Capture the cell that displays the provided text and extract its (X, Y) central coordinate. 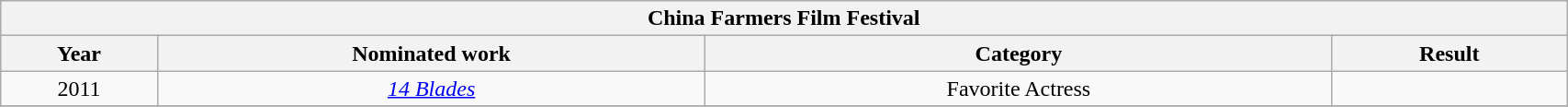
Nominated work (432, 53)
2011 (79, 89)
China Farmers Film Festival (784, 18)
Result (1450, 53)
Category (1019, 53)
Favorite Actress (1019, 89)
14 Blades (432, 89)
Year (79, 53)
